Extract the [x, y] coordinate from the center of the cell holding the provided text.  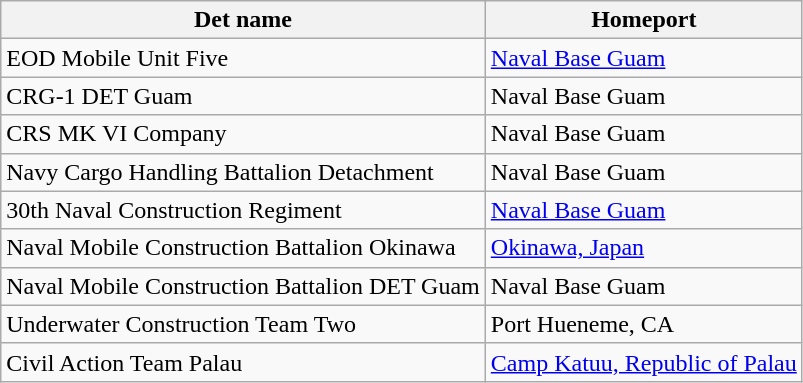
Camp Katuu, Republic of Palau [644, 362]
CRG-1 DET Guam [244, 96]
30th Naval Construction Regiment [244, 210]
CRS MK VI Company [244, 134]
EOD Mobile Unit Five [244, 58]
Okinawa, Japan [644, 248]
Det name [244, 20]
Underwater Construction Team Two [244, 324]
Civil Action Team Palau [244, 362]
Port Hueneme, CA [644, 324]
Homeport [644, 20]
Naval Mobile Construction Battalion DET Guam [244, 286]
Navy Cargo Handling Battalion Detachment [244, 172]
Naval Mobile Construction Battalion Okinawa [244, 248]
